Capture the cell that displays the provided text and extract its (x, y) central coordinate. 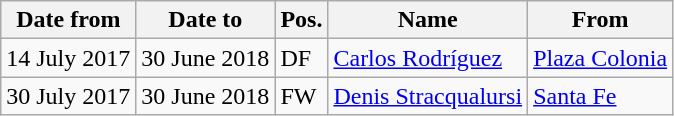
Carlos Rodríguez (428, 58)
Denis Stracqualursi (428, 96)
From (600, 20)
Name (428, 20)
Santa Fe (600, 96)
Date to (206, 20)
Pos. (302, 20)
DF (302, 58)
Plaza Colonia (600, 58)
14 July 2017 (68, 58)
30 July 2017 (68, 96)
FW (302, 96)
Date from (68, 20)
